Search for the cell housing the specified text and yield its [x, y] center coordinate. 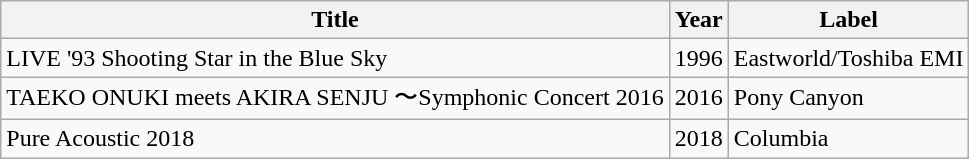
Pony Canyon [848, 98]
Pure Acoustic 2018 [335, 138]
LIVE '93 Shooting Star in the Blue Sky [335, 58]
Year [698, 20]
Columbia [848, 138]
Title [335, 20]
2016 [698, 98]
2018 [698, 138]
Label [848, 20]
Eastworld/Toshiba EMI [848, 58]
TAEKO ONUKI meets AKIRA SENJU 〜Symphonic Concert 2016 [335, 98]
1996 [698, 58]
